Detect which cell encompasses the target text, then output its (X, Y) center coordinate. 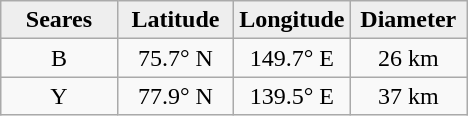
77.9° N (175, 96)
37 km (408, 96)
B (59, 58)
Diameter (408, 20)
26 km (408, 58)
Seares (59, 20)
75.7° N (175, 58)
Y (59, 96)
139.5° E (292, 96)
149.7° E (292, 58)
Longitude (292, 20)
Latitude (175, 20)
